Return the [X, Y] coordinate for the center point of the cell that contains the specified text.  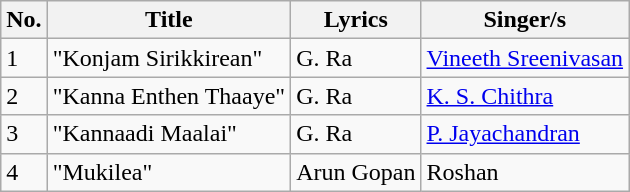
Roshan [525, 172]
P. Jayachandran [525, 134]
"Kannaadi Maalai" [168, 134]
4 [24, 172]
"Mukilea" [168, 172]
"Kanna Enthen Thaaye" [168, 96]
Lyrics [356, 20]
Title [168, 20]
No. [24, 20]
K. S. Chithra [525, 96]
3 [24, 134]
Singer/s [525, 20]
"Konjam Sirikkirean" [168, 58]
Vineeth Sreenivasan [525, 58]
Arun Gopan [356, 172]
1 [24, 58]
2 [24, 96]
